Capture the cell that displays the provided text and extract its [X, Y] central coordinate. 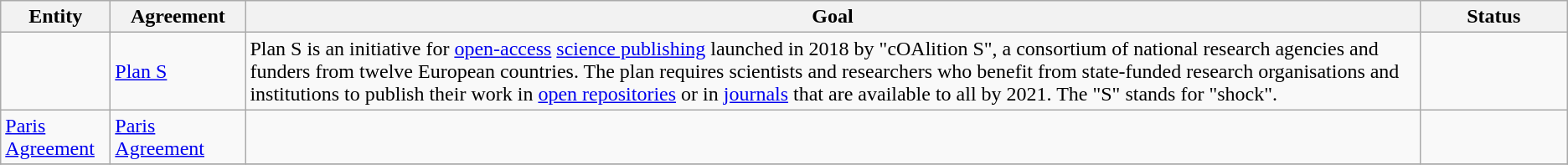
Goal [833, 17]
Agreement [178, 17]
Status [1493, 17]
Entity [55, 17]
Plan S [178, 71]
